Determine the (x, y) coordinate at the center of the cell enclosing the given text.  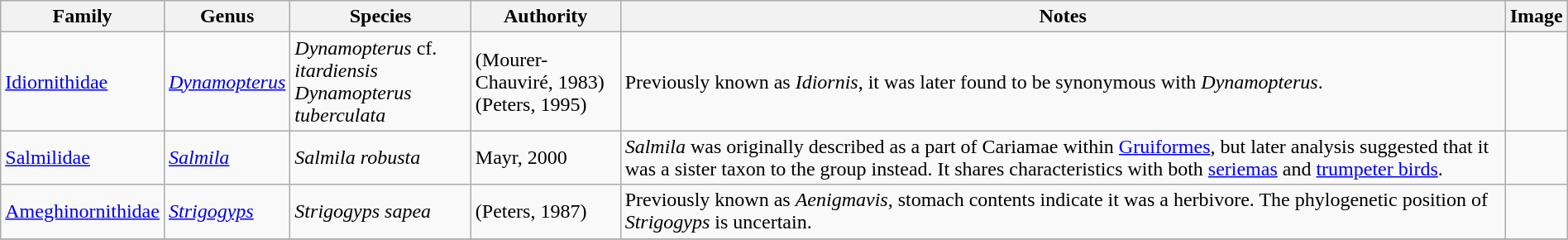
(Peters, 1987) (546, 212)
Dynamopterus (227, 81)
Genus (227, 17)
Mayr, 2000 (546, 157)
Authority (546, 17)
Notes (1063, 17)
Family (83, 17)
Idiornithidae (83, 81)
Image (1537, 17)
Previously known as Aenigmavis, stomach contents indicate it was a herbivore. The phylogenetic position of Strigogyps is uncertain. (1063, 212)
Salmila robusta (380, 157)
(Mourer-Chauviré, 1983)(Peters, 1995) (546, 81)
Salmila (227, 157)
Strigogyps (227, 212)
Ameghinornithidae (83, 212)
Species (380, 17)
Strigogyps sapea (380, 212)
Dynamopterus cf. itardiensisDynamopterus tuberculata (380, 81)
Salmilidae (83, 157)
Previously known as Idiornis, it was later found to be synonymous with Dynamopterus. (1063, 81)
